Scan for the cell matching the given text and deliver its (X, Y) coordinate at center. 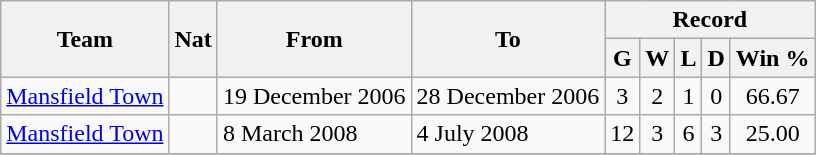
L (688, 58)
Record (710, 20)
Nat (193, 39)
8 March 2008 (314, 134)
W (658, 58)
66.67 (772, 96)
6 (688, 134)
D (716, 58)
0 (716, 96)
12 (622, 134)
G (622, 58)
Win % (772, 58)
Team (85, 39)
25.00 (772, 134)
From (314, 39)
4 July 2008 (508, 134)
1 (688, 96)
28 December 2006 (508, 96)
19 December 2006 (314, 96)
To (508, 39)
2 (658, 96)
